Extract the [X, Y] coordinate from the center of the cell holding the provided text.  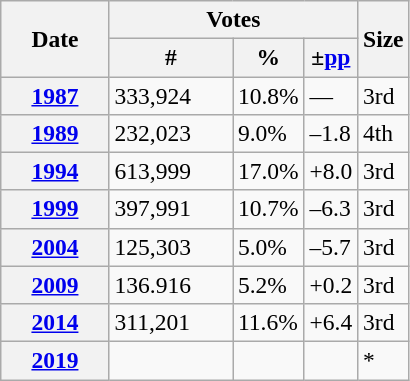
1994 [55, 171]
311,201 [170, 322]
Size [384, 38]
125,303 [170, 247]
9.0% [268, 133]
% [268, 57]
17.0% [268, 171]
# [170, 57]
–5.7 [331, 247]
4th [384, 133]
+8.0 [331, 171]
+6.4 [331, 322]
+0.2 [331, 285]
Date [55, 38]
±pp [331, 57]
10.8% [268, 95]
1999 [55, 209]
10.7% [268, 209]
— [331, 95]
333,924 [170, 95]
232,023 [170, 133]
2009 [55, 285]
613,999 [170, 171]
–1.8 [331, 133]
136.916 [170, 285]
–6.3 [331, 209]
Votes [234, 19]
1989 [55, 133]
5.0% [268, 247]
397,991 [170, 209]
* [384, 360]
2004 [55, 247]
2019 [55, 360]
5.2% [268, 285]
1987 [55, 95]
2014 [55, 322]
11.6% [268, 322]
